Extract the (X, Y) coordinate from the center of the cell holding the provided text.  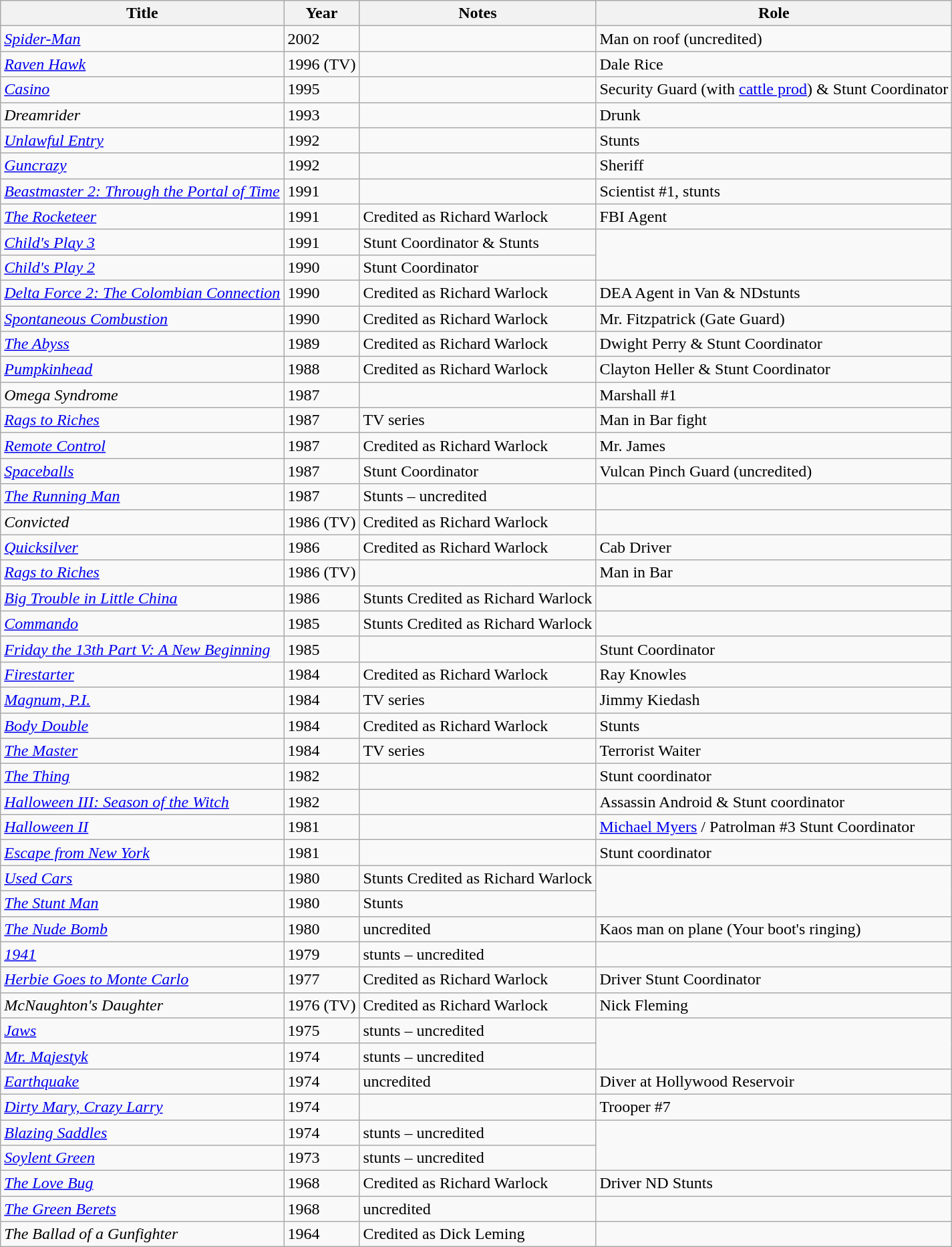
Credited as Dick Leming (478, 1234)
Nick Fleming (774, 1005)
Kaos man on plane (Your boot's ringing) (774, 929)
Spaceballs (142, 471)
1979 (322, 954)
Used Cars (142, 878)
Child's Play 3 (142, 242)
Magnum, P.I. (142, 700)
2002 (322, 39)
Mr. Fitzpatrick (Gate Guard) (774, 319)
Scientist #1, stunts (774, 191)
Dreamrider (142, 115)
The Ballad of a Gunfighter (142, 1234)
Notes (478, 13)
Omega Syndrome (142, 395)
The Nude Bomb (142, 929)
The Rocketeer (142, 217)
FBI Agent (774, 217)
The Master (142, 751)
Trooper #7 (774, 1107)
Year (322, 13)
Vulcan Pinch Guard (uncredited) (774, 471)
Child's Play 2 (142, 267)
Drunk (774, 115)
Dwight Perry & Stunt Coordinator (774, 344)
Clayton Heller & Stunt Coordinator (774, 370)
Mr. Majestyk (142, 1056)
The Thing (142, 777)
1941 (142, 954)
Driver ND Stunts (774, 1184)
McNaughton's Daughter (142, 1005)
Escape from New York (142, 853)
Diver at Hollywood Reservoir (774, 1081)
Earthquake (142, 1081)
Body Double (142, 725)
1975 (322, 1030)
The Running Man (142, 497)
Delta Force 2: The Colombian Connection (142, 293)
Beastmaster 2: Through the Portal of Time (142, 191)
DEA Agent in Van & NDstunts (774, 293)
Cab Driver (774, 547)
Casino (142, 90)
Security Guard (with cattle prod) & Stunt Coordinator (774, 90)
1973 (322, 1158)
Assassin Android & Stunt coordinator (774, 802)
Dale Rice (774, 64)
The Love Bug (142, 1184)
Spider-Man (142, 39)
Sheriff (774, 166)
Spontaneous Combustion (142, 319)
Friday the 13th Part V: A New Beginning (142, 649)
Guncrazy (142, 166)
Herbie Goes to Monte Carlo (142, 980)
Soylent Green (142, 1158)
Jaws (142, 1030)
Pumpkinhead (142, 370)
1976 (TV) (322, 1005)
Halloween II (142, 827)
Man in Bar (774, 573)
Dirty Mary, Crazy Larry (142, 1107)
Ray Knowles (774, 674)
Quicksilver (142, 547)
1993 (322, 115)
1996 (TV) (322, 64)
Mr. James (774, 446)
1977 (322, 980)
1988 (322, 370)
Firestarter (142, 674)
Marshall #1 (774, 395)
Man on roof (uncredited) (774, 39)
Unlawful Entry (142, 140)
Title (142, 13)
Man in Bar fight (774, 420)
1989 (322, 344)
Michael Myers / Patrolman #3 Stunt Coordinator (774, 827)
Blazing Saddles (142, 1133)
Raven Hawk (142, 64)
Big Trouble in Little China (142, 598)
The Abyss (142, 344)
Stunt Coordinator & Stunts (478, 242)
The Stunt Man (142, 904)
1995 (322, 90)
Commando (142, 623)
Remote Control (142, 446)
Driver Stunt Coordinator (774, 980)
The Green Berets (142, 1209)
Terrorist Waiter (774, 751)
1964 (322, 1234)
Jimmy Kiedash (774, 700)
Convicted (142, 522)
Halloween III: Season of the Witch (142, 802)
Stunts – uncredited (478, 497)
Role (774, 13)
